From the cell containing the given text, extract its center point as [x, y] coordinate. 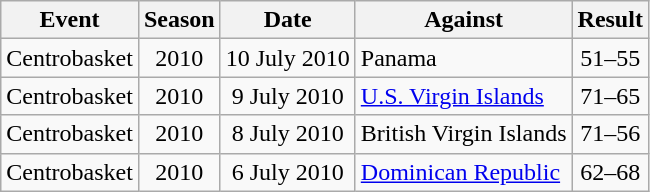
Date [288, 20]
9 July 2010 [288, 96]
71–65 [610, 96]
Panama [464, 58]
Season [179, 20]
10 July 2010 [288, 58]
Result [610, 20]
Event [70, 20]
6 July 2010 [288, 172]
U.S. Virgin Islands [464, 96]
British Virgin Islands [464, 134]
51–55 [610, 58]
Dominican Republic [464, 172]
71–56 [610, 134]
Against [464, 20]
8 July 2010 [288, 134]
62–68 [610, 172]
